Extract the (X, Y) coordinate from the center of the cell holding the provided text.  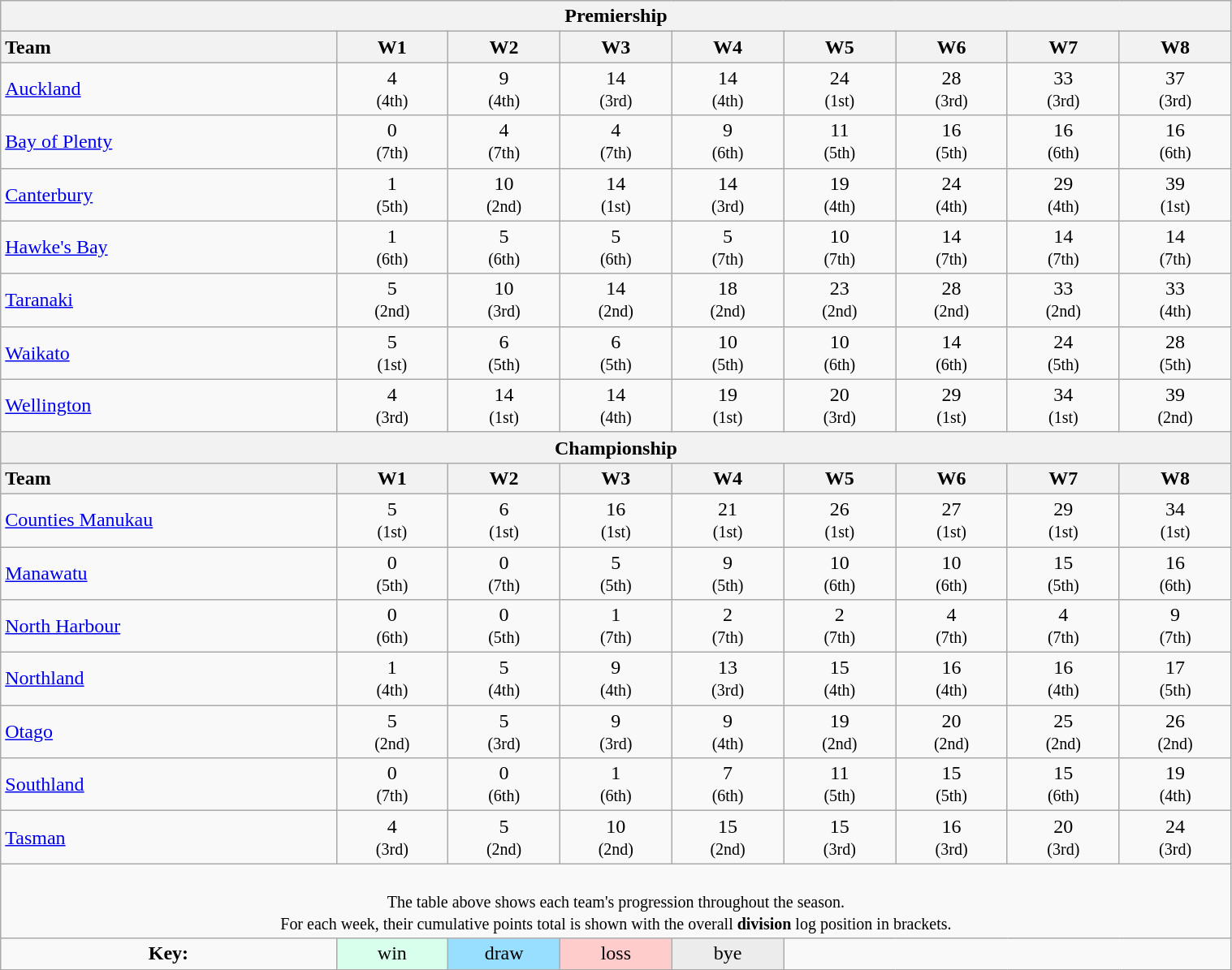
Southland (169, 784)
14 (6th) (952, 352)
27 (1st) (952, 519)
33 (2nd) (1063, 300)
26 (1st) (840, 519)
Canterbury (169, 195)
Tasman (169, 838)
15 (6th) (1063, 784)
28 (2nd) (952, 300)
4 (4th) (392, 89)
Otago (169, 732)
5 (5th) (616, 573)
20 (2nd) (952, 732)
39 (2nd) (1175, 406)
9 (5th) (728, 573)
29 (4th) (1063, 195)
14 (2nd) (616, 300)
5 (4th) (504, 679)
Auckland (169, 89)
24 (4th) (952, 195)
bye (728, 954)
15 (3rd) (840, 838)
loss (616, 954)
North Harbour (169, 627)
25 (2nd) (1063, 732)
Championship (616, 447)
Wellington (169, 406)
draw (504, 954)
33 (4th) (1175, 300)
39 (1st) (1175, 195)
24 (1st) (840, 89)
13 (3rd) (728, 679)
33 (3rd) (1063, 89)
1 (4th) (392, 679)
24 (3rd) (1175, 838)
19 (1st) (728, 406)
37 (3rd) (1175, 89)
9 (7th) (1175, 627)
15 (4th) (840, 679)
6 (1st) (504, 519)
18 (2nd) (728, 300)
10 (3rd) (504, 300)
19 (2nd) (840, 732)
Hawke's Bay (169, 247)
24 (5th) (1063, 352)
Key: (169, 954)
15 (2nd) (728, 838)
28 (3rd) (952, 89)
7 (6th) (728, 784)
9 (6th) (728, 141)
21 (1st) (728, 519)
16 (5th) (952, 141)
Counties Manukau (169, 519)
Waikato (169, 352)
9 (3rd) (616, 732)
1 (5th) (392, 195)
26 (2nd) (1175, 732)
5 (3rd) (504, 732)
Bay of Plenty (169, 141)
10 (7th) (840, 247)
win (392, 954)
1 (7th) (616, 627)
23 (2nd) (840, 300)
16 (3rd) (952, 838)
17 (5th) (1175, 679)
5 (7th) (728, 247)
16 (1st) (616, 519)
Premiership (616, 16)
28 (5th) (1175, 352)
Taranaki (169, 300)
10 (5th) (728, 352)
Manawatu (169, 573)
Northland (169, 679)
